Capture the cell that displays the provided text and extract its (X, Y) central coordinate. 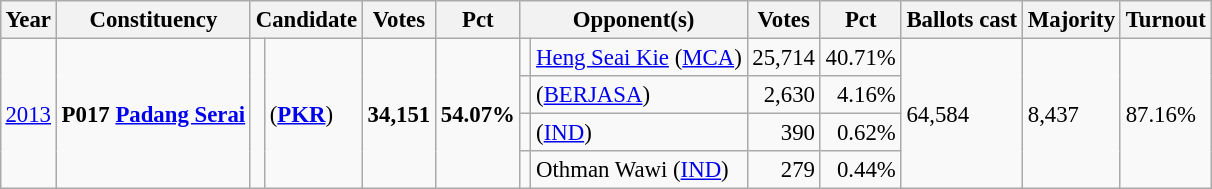
Constituency (153, 20)
(PKR) (313, 113)
(IND) (639, 133)
34,151 (398, 113)
8,437 (1071, 113)
2,630 (784, 95)
40.71% (860, 57)
2013 (28, 113)
P017 Padang Serai (153, 113)
0.44% (860, 170)
Majority (1071, 20)
54.07% (478, 113)
25,714 (784, 57)
Year (28, 20)
64,584 (962, 113)
87.16% (1166, 113)
279 (784, 170)
Heng Seai Kie (MCA) (639, 57)
(BERJASA) (639, 95)
Turnout (1166, 20)
Othman Wawi (IND) (639, 170)
Opponent(s) (634, 20)
Candidate (306, 20)
Ballots cast (962, 20)
4.16% (860, 95)
390 (784, 133)
0.62% (860, 133)
